Pinpoint the cell where the given text exists, returning its [x, y] midpoint coordinate. 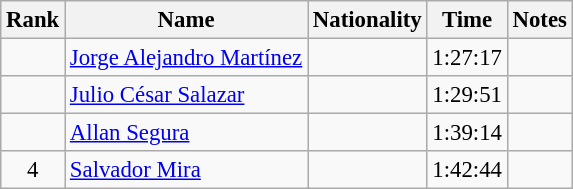
1:39:14 [467, 133]
1:27:17 [467, 58]
Jorge Alejandro Martínez [186, 58]
Notes [540, 20]
Name [186, 20]
1:29:51 [467, 95]
Salvador Mira [186, 170]
Rank [33, 20]
Nationality [368, 20]
Allan Segura [186, 133]
1:42:44 [467, 170]
4 [33, 170]
Time [467, 20]
Julio César Salazar [186, 95]
